Capture the cell that displays the provided text and extract its [X, Y] central coordinate. 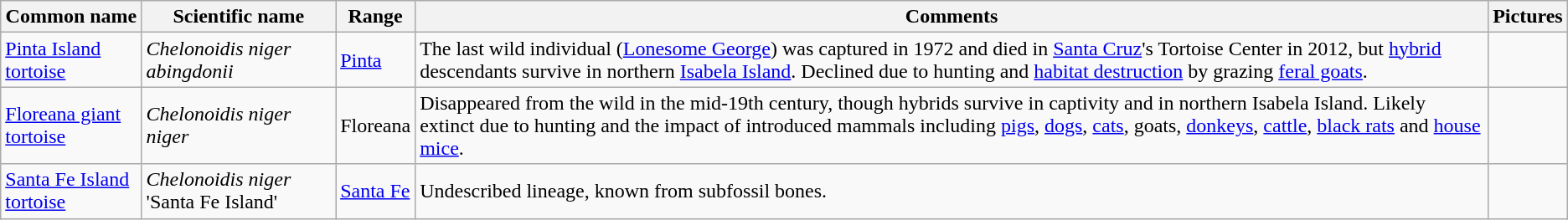
Comments [952, 17]
Chelonoidis niger 'Santa Fe Island' [239, 191]
Pinta [375, 60]
Chelonoidis niger abingdonii [239, 60]
Common name [71, 17]
Santa Fe [375, 191]
Pinta Island tortoise [71, 60]
Santa Fe Island tortoise [71, 191]
Pictures [1528, 17]
Floreana [375, 125]
Floreana giant tortoise [71, 125]
Undescribed lineage, known from subfossil bones. [952, 191]
Chelonoidis niger niger [239, 125]
Scientific name [239, 17]
Range [375, 17]
